Output the [x, y] coordinate of the center of the cell containing the given text.  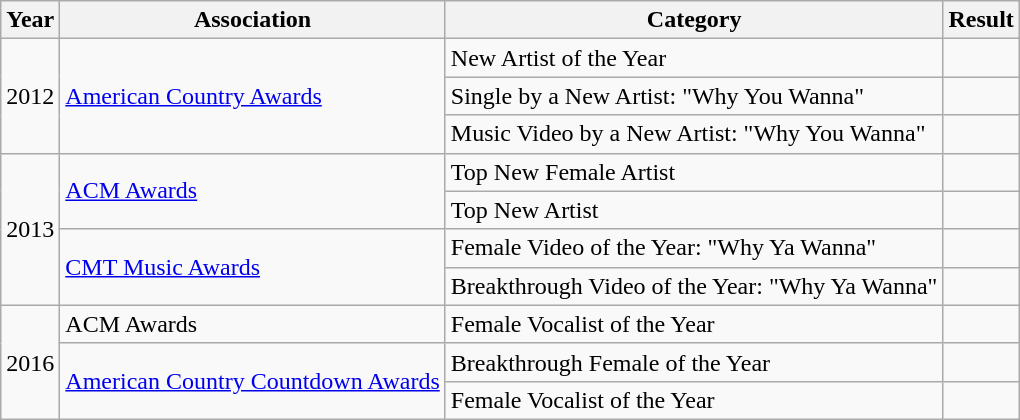
Category [694, 20]
Year [30, 20]
Top New Artist [694, 210]
Music Video by a New Artist: "Why You Wanna" [694, 134]
American Country Countdown Awards [252, 381]
CMT Music Awards [252, 267]
New Artist of the Year [694, 58]
Breakthrough Female of the Year [694, 362]
Single by a New Artist: "Why You Wanna" [694, 96]
American Country Awards [252, 96]
Association [252, 20]
Female Video of the Year: "Why Ya Wanna" [694, 248]
Breakthrough Video of the Year: "Why Ya Wanna" [694, 286]
2016 [30, 362]
2013 [30, 229]
Top New Female Artist [694, 172]
Result [981, 20]
2012 [30, 96]
